Extract the [X, Y] coordinate from the center of the cell holding the provided text.  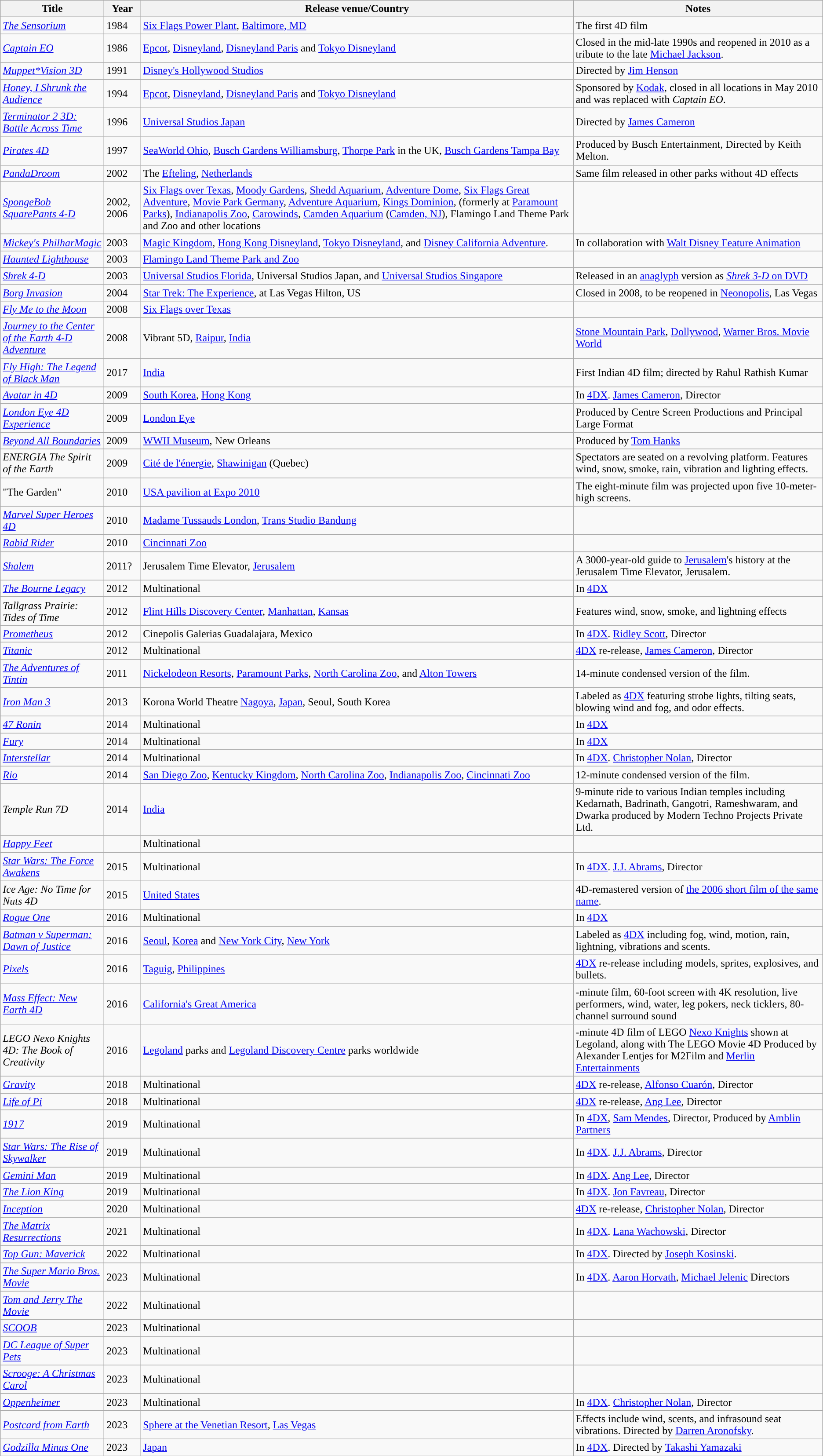
Marvel Super Heroes 4D [52, 521]
1994 [122, 93]
The Adventures of Tintin [52, 673]
Fury [52, 741]
PandaDroom [52, 173]
San Diego Zoo, Kentucky Kingdom, North Carolina Zoo, Indianapolis Zoo, Cincinnati Zoo [357, 775]
Cincinnati Zoo [357, 543]
Universal Studios Japan [357, 122]
Effects include wind, scents, and infrasound seat vibrations. Directed by Darren Aronofsky. [698, 1425]
Flint Hills Discovery Center, Manhattan, Kansas [357, 611]
Iron Man 3 [52, 702]
Rio [52, 775]
Madame Tussauds London, Trans Studio Bandung [357, 521]
Six Flags Power Plant, Baltimore, MD [357, 26]
"The Garden" [52, 492]
Same film released in other parks without 4D effects [698, 173]
4DX re-release, James Cameron, Director [698, 650]
Taguig, Philippines [357, 969]
Terminator 2 3D: Battle Across Time [52, 122]
In 4DX. Lana Wachowski, Director [698, 1231]
Six Flags over Texas [357, 310]
Closed in the mid-late 1990s and reopened in 2010 as a tribute to the late Michael Jackson. [698, 48]
Tallgrass Prairie: Tides of Time [52, 611]
Mass Effect: New Earth 4D [52, 1004]
A 3000-year-old guide to Jerusalem's history at the Jerusalem Time Elevator, Jerusalem. [698, 566]
Interstellar [52, 758]
4D-remastered version of the 2006 short film of the same name. [698, 895]
Batman v Superman: Dawn of Justice [52, 940]
Produced by Tom Hanks [698, 441]
Labeled as 4DX featuring strobe lights, tilting seats, blowing wind and fog, and odor effects. [698, 702]
Prometheus [52, 634]
The Sensorium [52, 26]
4DX re-release, Alfonso Cuarón, Director [698, 1084]
Inception [52, 1209]
In 4DX, Sam Mendes, Director, Produced by Amblin Partners [698, 1124]
2017 [122, 373]
The eight-minute film was projected upon five 10-meter-high screens. [698, 492]
12-minute condensed version of the film. [698, 775]
Cinepolis Galerias Guadalajara, Mexico [357, 634]
The Bourne Legacy [52, 588]
Seoul, Korea and New York City, New York [357, 940]
2021 [122, 1231]
LEGO Nexo Knights 4D: The Book of Creativity [52, 1050]
Godzilla Minus One [52, 1447]
4DX re-release including models, sprites, explosives, and bullets. [698, 969]
1997 [122, 150]
14-minute condensed version of the film. [698, 673]
Titanic [52, 650]
Pixels [52, 969]
In 4DX. Directed by Joseph Kosinski. [698, 1254]
Spectators are seated on a revolving platform. Features wind, snow, smoke, rain, vibration and lighting effects. [698, 463]
Pirates 4D [52, 150]
2011 [122, 673]
The Super Mario Bros. Movie [52, 1277]
In 4DX. Ang Lee, Director [698, 1175]
First Indian 4D film; directed by Rahul Rathish Kumar [698, 373]
Star Trek: The Experience, at Las Vegas Hilton, US [357, 292]
Year [122, 9]
In 4DX. Jon Favreau, Director [698, 1192]
Korona World Theatre Nagoya, Japan, Seoul, South Korea [357, 702]
Avatar in 4D [52, 395]
Directed by Jim Henson [698, 71]
Disney's Hollywood Studios [357, 71]
The Matrix Resurrections [52, 1231]
Universal Studios Florida, Universal Studios Japan, and Universal Studios Singapore [357, 276]
Ice Age: No Time for Nuts 4D [52, 895]
Muppet*Vision 3D [52, 71]
Japan [357, 1447]
WWII Museum, New Orleans [357, 441]
1984 [122, 26]
Journey to the Center of the Earth 4-D Adventure [52, 338]
United States [357, 895]
Shalem [52, 566]
2002, 2006 [122, 208]
4DX re-release, Christopher Nolan, Director [698, 1209]
Top Gun: Maverick [52, 1254]
Flamingo Land Theme Park and Zoo [357, 259]
Notes [698, 9]
2020 [122, 1209]
Tom and Jerry The Movie [52, 1305]
The first 4D film [698, 26]
1917 [52, 1124]
Labeled as 4DX including fog, wind, motion, rain, lightning, vibrations and scents. [698, 940]
Star Wars: The Force Awakens [52, 866]
In 4DX. Aaron Horvath, Michael Jelenic Directors [698, 1277]
Fly Me to the Moon [52, 310]
Sponsored by Kodak, closed in all locations in May 2010 and was replaced with Captain EO. [698, 93]
47 Ronin [52, 725]
Sphere at the Venetian Resort, Las Vegas [357, 1425]
Shrek 4-D [52, 276]
Magic Kingdom, Hong Kong Disneyland, Tokyo Disneyland, and Disney California Adventure. [357, 242]
London Eye 4D Experience [52, 418]
Nickelodeon Resorts, Paramount Parks, North Carolina Zoo, and Alton Towers [357, 673]
Haunted Lighthouse [52, 259]
Captain EO [52, 48]
Rogue One [52, 918]
Mickey's PhilharMagic [52, 242]
SCOOB [52, 1328]
4DX re-release, Ang Lee, Director [698, 1102]
1996 [122, 122]
Star Wars: The Rise of Skywalker [52, 1153]
SpongeBob SquarePants 4-D [52, 208]
Produced by Busch Entertainment, Directed by Keith Melton. [698, 150]
Legoland parks and Legoland Discovery Centre parks worldwide [357, 1050]
Directed by James Cameron [698, 122]
In collaboration with Walt Disney Feature Animation [698, 242]
Scrooge: A Christmas Carol [52, 1379]
Release venue/Country [357, 9]
In 4DX. James Cameron, Director [698, 395]
Temple Run 7D [52, 809]
2002 [122, 173]
In 4DX. Directed by Takashi Yamazaki [698, 1447]
Stone Mountain Park, Dollywood, Warner Bros. Movie World [698, 338]
Beyond All Boundaries [52, 441]
Closed in 2008, to be reopened in Neonopolis, Las Vegas [698, 292]
Vibrant 5D, Raipur, India [357, 338]
California's Great America [357, 1004]
London Eye [357, 418]
Features wind, snow, smoke, and lightning effects [698, 611]
2004 [122, 292]
Gravity [52, 1084]
Gemini Man [52, 1175]
SeaWorld Ohio, Busch Gardens Williamsburg, Thorpe Park in the UK, Busch Gardens Tampa Bay [357, 150]
South Korea, Hong Kong [357, 395]
ENERGIA The Spirit of the Earth [52, 463]
2011? [122, 566]
Released in an anaglyph version as Shrek 3-D on DVD [698, 276]
Title [52, 9]
Honey, I Shrunk the Audience [52, 93]
The Efteling, Netherlands [357, 173]
Fly High: The Legend of Black Man [52, 373]
Jerusalem Time Elevator, Jerusalem [357, 566]
2013 [122, 702]
USA pavilion at Expo 2010 [357, 492]
Life of Pi [52, 1102]
DC League of Super Pets [52, 1351]
1986 [122, 48]
Borg Invasion [52, 292]
In 4DX. Ridley Scott, Director [698, 634]
Cité de l'énergie, Shawinigan (Quebec) [357, 463]
Rabid Rider [52, 543]
-minute film, 60-foot screen with 4K resolution, live performers, wind, water, leg pokers, neck ticklers, 80-channel surround sound [698, 1004]
Oppenheimer [52, 1402]
Postcard from Earth [52, 1425]
Happy Feet [52, 844]
Produced by Centre Screen Productions and Principal Large Format [698, 418]
The Lion King [52, 1192]
1991 [122, 71]
